Capture the cell that displays the provided text and extract its (x, y) central coordinate. 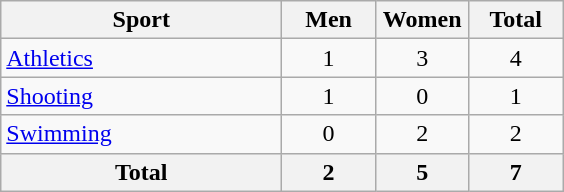
Swimming (142, 134)
7 (516, 172)
3 (422, 58)
Men (329, 20)
Women (422, 20)
4 (516, 58)
Sport (142, 20)
5 (422, 172)
Shooting (142, 96)
Athletics (142, 58)
